For the text-containing cell, return its midpoint in [x, y] coordinate format. 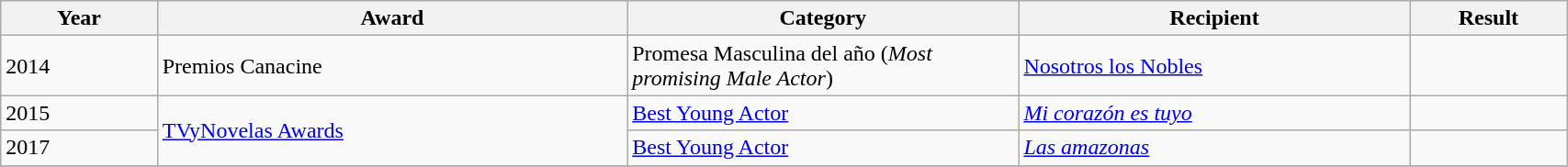
Promesa Masculina del año (Most promising Male Actor) [823, 66]
Mi corazón es tuyo [1214, 113]
Nosotros los Nobles [1214, 66]
2015 [79, 113]
Category [823, 18]
Recipient [1214, 18]
Result [1488, 18]
2014 [79, 66]
2017 [79, 148]
Award [391, 18]
Year [79, 18]
TVyNovelas Awards [391, 130]
Premios Canacine [391, 66]
Las amazonas [1214, 148]
